Find where the given text appears and provide that cell's center as (X, Y) coordinate. 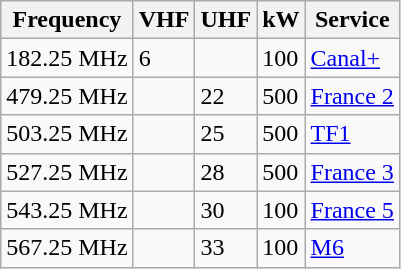
527.25 MHz (67, 172)
France 3 (352, 172)
22 (226, 96)
UHF (226, 20)
30 (226, 210)
25 (226, 134)
kW (281, 20)
VHF (164, 20)
543.25 MHz (67, 210)
28 (226, 172)
France 2 (352, 96)
33 (226, 248)
182.25 MHz (67, 58)
503.25 MHz (67, 134)
567.25 MHz (67, 248)
Service (352, 20)
TF1 (352, 134)
M6 (352, 248)
6 (164, 58)
France 5 (352, 210)
Frequency (67, 20)
479.25 MHz (67, 96)
Canal+ (352, 58)
